For the text-containing cell, return its midpoint in [X, Y] coordinate format. 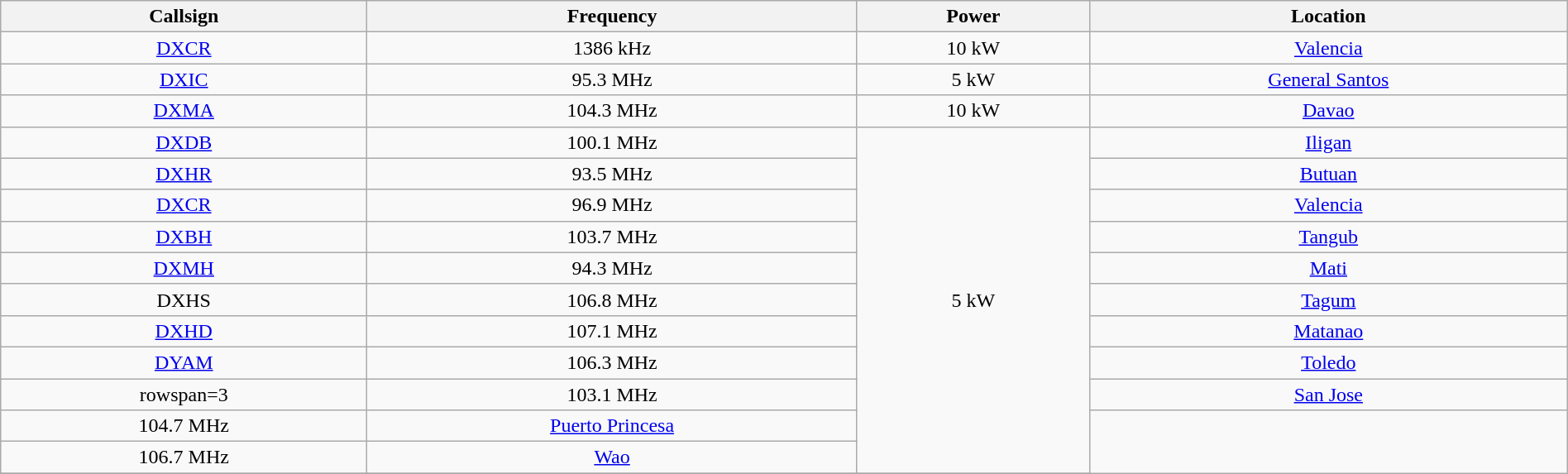
100.1 MHz [612, 142]
DXHR [184, 174]
104.3 MHz [612, 111]
DXHS [184, 299]
Toledo [1328, 362]
93.5 MHz [612, 174]
Iligan [1328, 142]
Tagum [1328, 299]
Matanao [1328, 331]
96.9 MHz [612, 205]
106.8 MHz [612, 299]
Mati [1328, 268]
103.1 MHz [612, 395]
104.7 MHz [184, 426]
Tangub [1328, 237]
DYAM [184, 362]
General Santos [1328, 79]
DXDB [184, 142]
DXHD [184, 331]
Location [1328, 17]
rowspan=3 [184, 395]
Wao [612, 457]
103.7 MHz [612, 237]
106.7 MHz [184, 457]
Puerto Princesa [612, 426]
Frequency [612, 17]
Davao [1328, 111]
Callsign [184, 17]
95.3 MHz [612, 79]
106.3 MHz [612, 362]
DXIC [184, 79]
1386 kHz [612, 48]
107.1 MHz [612, 331]
Power [973, 17]
DXBH [184, 237]
DXMA [184, 111]
Butuan [1328, 174]
94.3 MHz [612, 268]
San Jose [1328, 395]
DXMH [184, 268]
